Return the (X, Y) coordinate for the center point of the cell that contains the specified text.  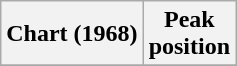
Peakposition (189, 34)
Chart (1968) (72, 34)
